Identify which cell holds the provided text, then report its [x, y] central coordinate. 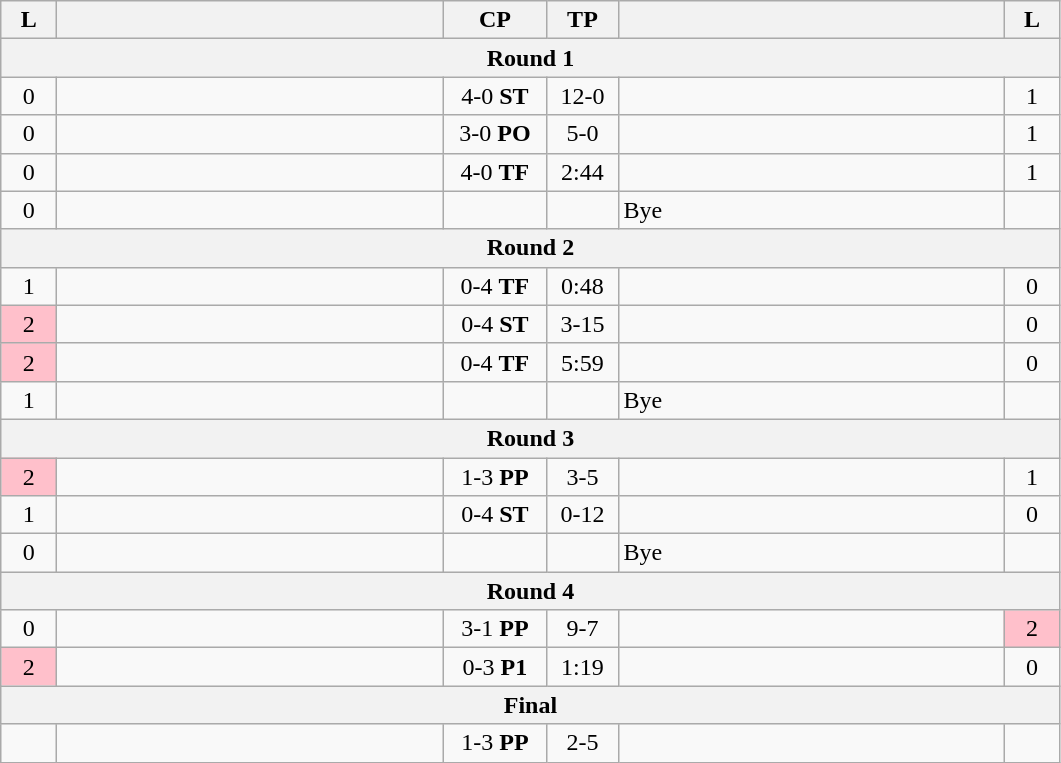
12-0 [582, 96]
1:19 [582, 667]
Round 4 [530, 591]
3-15 [582, 324]
2:44 [582, 172]
9-7 [582, 629]
3-5 [582, 477]
Round 1 [530, 58]
Round 3 [530, 438]
2-5 [582, 743]
0-12 [582, 515]
0:48 [582, 286]
Final [530, 705]
0-3 P1 [495, 667]
TP [582, 20]
5:59 [582, 362]
Round 2 [530, 248]
5-0 [582, 134]
3-1 PP [495, 629]
4-0 ST [495, 96]
3-0 PO [495, 134]
4-0 TF [495, 172]
CP [495, 20]
